Return [x, y] of the center of cell containing provided text 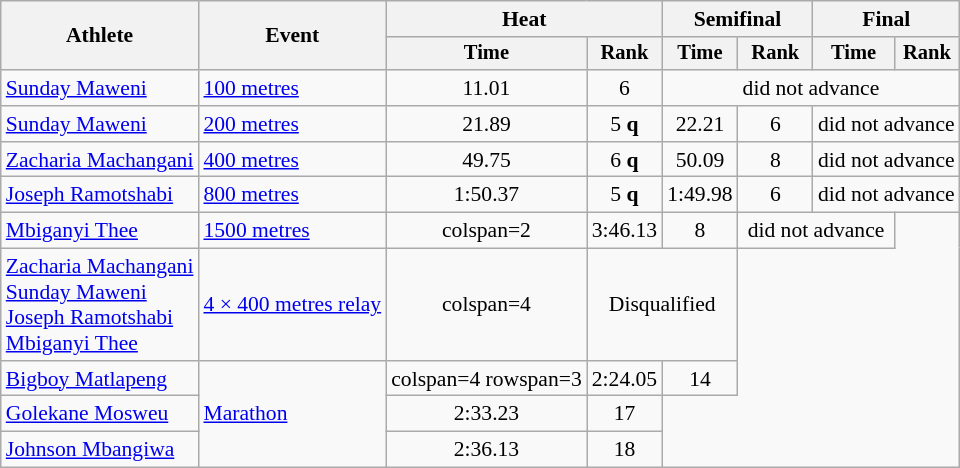
11.01 [486, 88]
Marathon [292, 414]
Heat [524, 19]
colspan=2 [486, 231]
200 metres [292, 124]
3:46.13 [624, 231]
50.09 [700, 160]
400 metres [292, 160]
100 metres [292, 88]
Zacharia Machangani [100, 160]
Event [292, 36]
Joseph Ramotshabi [100, 195]
1500 metres [292, 231]
Johnson Mbangiwa [100, 450]
colspan=4 [486, 305]
2:36.13 [486, 450]
Bigboy Matlapeng [100, 379]
Mbiganyi Thee [100, 231]
2:33.23 [486, 414]
Athlete [100, 36]
2:24.05 [624, 379]
21.89 [486, 124]
Disqualified [662, 305]
Golekane Mosweu [100, 414]
14 [700, 379]
17 [624, 414]
Zacharia MachanganiSunday MaweniJoseph RamotshabiMbiganyi Thee [100, 305]
4 × 400 metres relay [292, 305]
800 metres [292, 195]
Final [886, 19]
18 [624, 450]
22.21 [700, 124]
1:49.98 [700, 195]
colspan=4 rowspan=3 [486, 379]
49.75 [486, 160]
1:50.37 [486, 195]
6 q [624, 160]
Semifinal [738, 19]
